From the cell containing the given text, extract its center point as [x, y] coordinate. 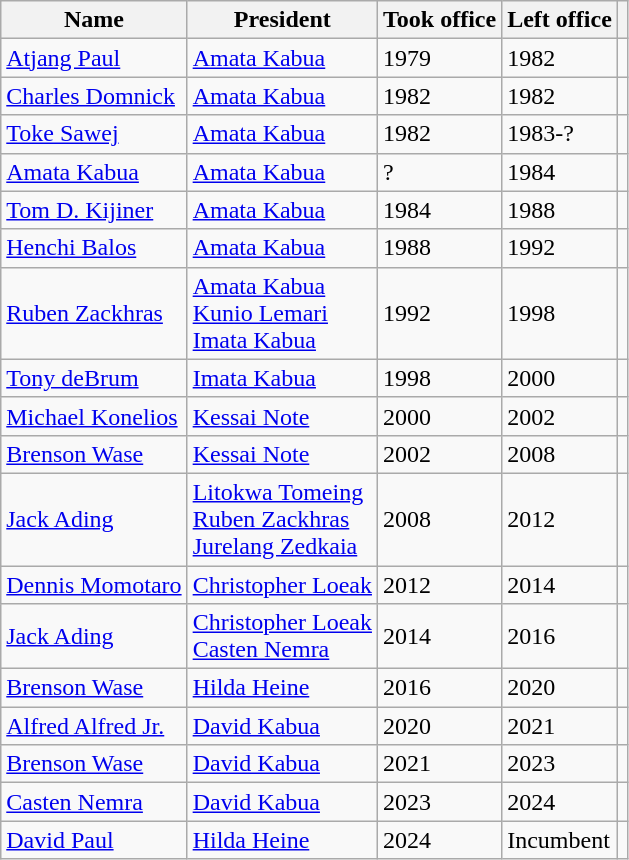
Casten Nemra [94, 802]
Christopher LoeakCasten Nemra [282, 636]
1979 [439, 58]
Incumbent [560, 840]
Michael Konelios [94, 416]
Alfred Alfred Jr. [94, 726]
1983-? [560, 134]
Took office [439, 20]
Left office [560, 20]
Christopher Loeak [282, 585]
Amata KabuaKunio LemariImata Kabua [282, 313]
Charles Domnick [94, 96]
Toke Sawej [94, 134]
David Paul [94, 840]
Tom D. Kijiner [94, 210]
Ruben Zackhras [94, 313]
Atjang Paul [94, 58]
Dennis Momotaro [94, 585]
Name [94, 20]
? [439, 172]
Litokwa TomeingRuben ZackhrasJurelang Zedkaia [282, 519]
President [282, 20]
Tony deBrum [94, 378]
Henchi Balos [94, 248]
Imata Kabua [282, 378]
